Output the [X, Y] coordinate of the center of the cell containing the given text.  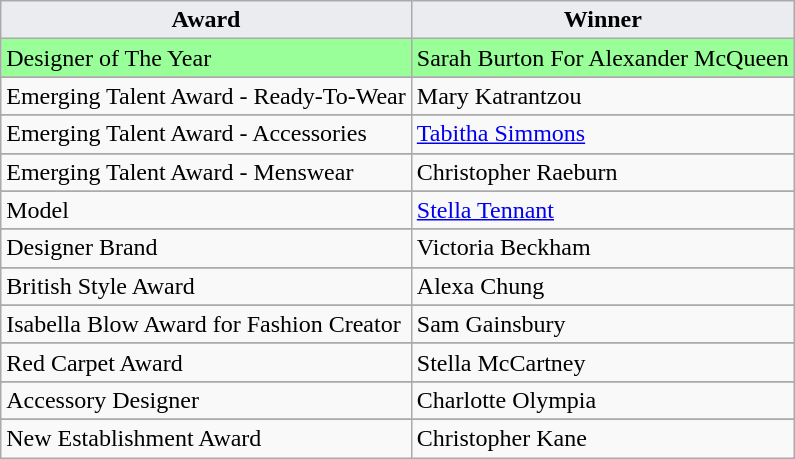
Alexa Chung [602, 286]
Stella Tennant [602, 210]
Model [206, 210]
Emerging Talent Award - Menswear [206, 172]
Emerging Talent Award - Accessories [206, 134]
Mary Katrantzou [602, 96]
Sarah Burton For Alexander McQueen [602, 58]
Charlotte Olympia [602, 400]
Stella McCartney [602, 362]
Sam Gainsbury [602, 324]
Winner [602, 20]
Christopher Kane [602, 438]
British Style Award [206, 286]
Christopher Raeburn [602, 172]
Red Carpet Award [206, 362]
Isabella Blow Award for Fashion Creator [206, 324]
Victoria Beckham [602, 248]
Emerging Talent Award - Ready-To-Wear [206, 96]
Award [206, 20]
Designer Brand [206, 248]
New Establishment Award [206, 438]
Designer of The Year [206, 58]
Accessory Designer [206, 400]
Tabitha Simmons [602, 134]
